Detect which cell encompasses the target text, then output its (x, y) center coordinate. 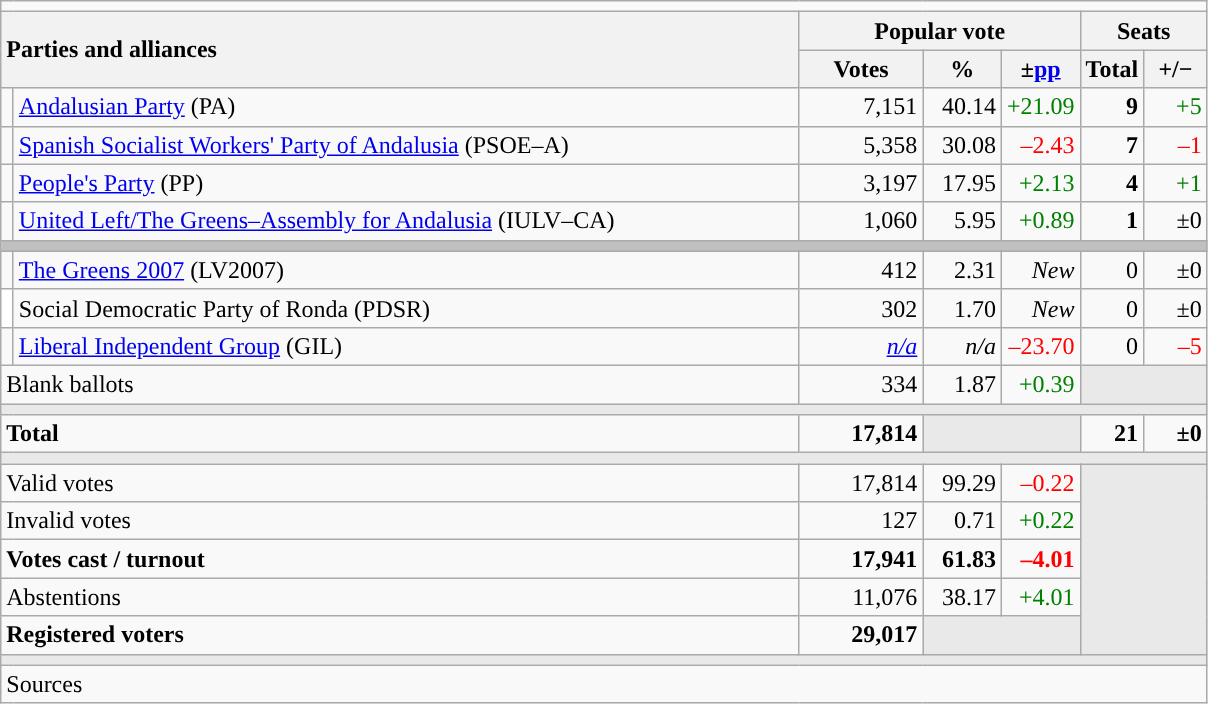
302 (861, 308)
9 (1112, 107)
334 (861, 384)
Registered voters (400, 635)
2.31 (962, 270)
+0.89 (1040, 221)
–2.43 (1040, 145)
–1 (1176, 145)
Sources (604, 684)
17.95 (962, 183)
+2.13 (1040, 183)
0.71 (962, 521)
Abstentions (400, 597)
+1 (1176, 183)
29,017 (861, 635)
Andalusian Party (PA) (406, 107)
21 (1112, 434)
11,076 (861, 597)
3,197 (861, 183)
Seats (1144, 31)
1.70 (962, 308)
–4.01 (1040, 559)
7 (1112, 145)
99.29 (962, 483)
1,060 (861, 221)
+0.22 (1040, 521)
127 (861, 521)
–0.22 (1040, 483)
40.14 (962, 107)
United Left/The Greens–Assembly for Andalusia (IULV–CA) (406, 221)
% (962, 69)
–5 (1176, 346)
4 (1112, 183)
1 (1112, 221)
Spanish Socialist Workers' Party of Andalusia (PSOE–A) (406, 145)
17,941 (861, 559)
Parties and alliances (400, 50)
5,358 (861, 145)
7,151 (861, 107)
Votes cast / turnout (400, 559)
Votes (861, 69)
30.08 (962, 145)
+21.09 (1040, 107)
People's Party (PP) (406, 183)
+4.01 (1040, 597)
61.83 (962, 559)
5.95 (962, 221)
+/− (1176, 69)
Social Democratic Party of Ronda (PDSR) (406, 308)
+5 (1176, 107)
412 (861, 270)
Blank ballots (400, 384)
Liberal Independent Group (GIL) (406, 346)
Valid votes (400, 483)
38.17 (962, 597)
Invalid votes (400, 521)
±pp (1040, 69)
+0.39 (1040, 384)
Popular vote (940, 31)
1.87 (962, 384)
The Greens 2007 (LV2007) (406, 270)
–23.70 (1040, 346)
